Output the (X, Y) coordinate of the center of the cell containing the given text.  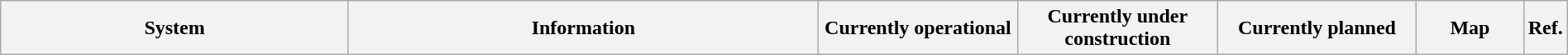
Currently operational (918, 28)
System (175, 28)
Currently under construction (1117, 28)
Ref. (1545, 28)
Currently planned (1317, 28)
Map (1470, 28)
Information (583, 28)
